Output the (x, y) coordinate of the center of the cell containing the given text.  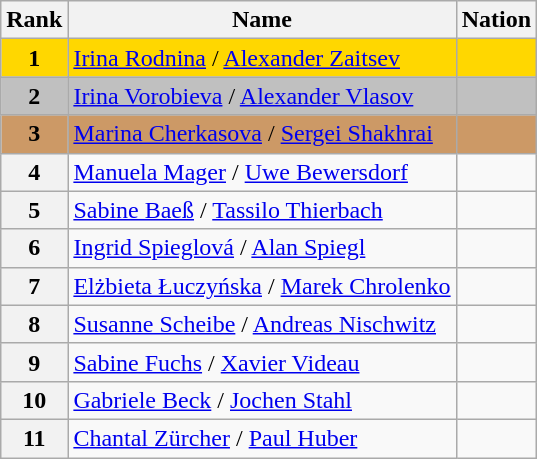
Sabine Baeß / Tassilo Thierbach (262, 210)
Irina Rodnina / Alexander Zaitsev (262, 58)
2 (34, 96)
Ingrid Spieglová / Alan Spiegl (262, 248)
4 (34, 172)
11 (34, 438)
Irina Vorobieva / Alexander Vlasov (262, 96)
Rank (34, 20)
Name (262, 20)
Manuela Mager / Uwe Bewersdorf (262, 172)
10 (34, 400)
Chantal Zürcher / Paul Huber (262, 438)
1 (34, 58)
Gabriele Beck / Jochen Stahl (262, 400)
8 (34, 324)
Elżbieta Łuczyńska / Marek Chrolenko (262, 286)
7 (34, 286)
Marina Cherkasova / Sergei Shakhrai (262, 134)
Nation (496, 20)
3 (34, 134)
6 (34, 248)
Sabine Fuchs / Xavier Videau (262, 362)
Susanne Scheibe / Andreas Nischwitz (262, 324)
9 (34, 362)
5 (34, 210)
